Provide the (x, y) coordinate of the cell's center where the given text is located.  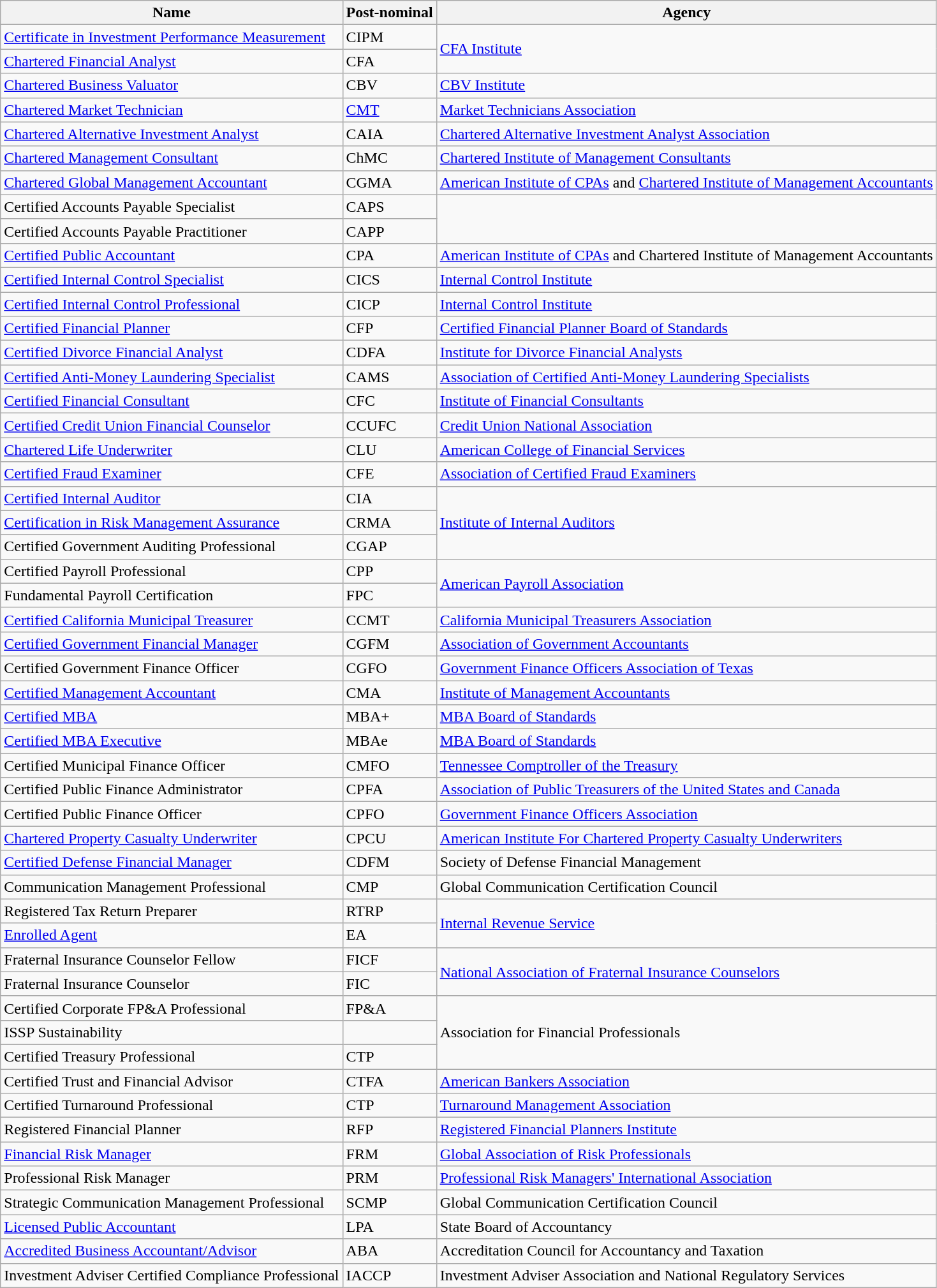
Association for Financial Professionals (686, 1032)
IACCP (389, 1275)
SCMP (389, 1203)
Certification in Risk Management Assurance (172, 522)
CICP (389, 304)
RTRP (389, 911)
Association of Public Treasurers of the United States and Canada (686, 790)
CICS (389, 279)
Fraternal Insurance Counselor (172, 984)
Chartered Alternative Investment Analyst (172, 134)
Agency (686, 13)
CPFA (389, 790)
Accreditation Council for Accountancy and Taxation (686, 1251)
CGFM (389, 644)
Chartered Management Consultant (172, 158)
CMT (389, 110)
Chartered Financial Analyst (172, 61)
MBAe (389, 741)
Chartered Institute of Management Consultants (686, 158)
Certified Turnaround Professional (172, 1106)
Institute of Management Accountants (686, 692)
Enrolled Agent (172, 935)
Internal Revenue Service (686, 923)
Certified California Municipal Treasurer (172, 619)
Chartered Market Technician (172, 110)
MBA+ (389, 717)
Certified Corporate FP&A Professional (172, 1008)
Institute of Financial Consultants (686, 401)
Association of Government Accountants (686, 644)
Certified Credit Union Financial Counselor (172, 426)
Certified MBA (172, 717)
FIC (389, 984)
State Board of Accountancy (686, 1227)
Certified Public Finance Administrator (172, 790)
Licensed Public Accountant (172, 1227)
Global Association of Risk Professionals (686, 1154)
Association of Certified Fraud Examiners (686, 474)
CRMA (389, 522)
National Association of Fraternal Insurance Counselors (686, 972)
Name (172, 13)
CMP (389, 887)
CGAP (389, 547)
American Institute For Chartered Property Casualty Underwriters (686, 838)
Registered Financial Planner (172, 1130)
Government Finance Officers Association of Texas (686, 668)
Investment Adviser Association and National Regulatory Services (686, 1275)
Certified Public Finance Officer (172, 814)
Certified Government Financial Manager (172, 644)
CDFA (389, 353)
Certified Management Accountant (172, 692)
Chartered Life Underwriter (172, 450)
CCMT (389, 619)
Certificate in Investment Performance Measurement (172, 37)
FPC (389, 595)
Association of Certified Anti-Money Laundering Specialists (686, 377)
Certified Anti-Money Laundering Specialist (172, 377)
Investment Adviser Certified Compliance Professional (172, 1275)
Accredited Business Accountant/Advisor (172, 1251)
RFP (389, 1130)
Certified Defense Financial Manager (172, 862)
CBV (389, 85)
American College of Financial Services (686, 450)
CBV Institute (686, 85)
Certified Government Auditing Professional (172, 547)
Certified MBA Executive (172, 741)
CFP (389, 329)
Registered Tax Return Preparer (172, 911)
Society of Defense Financial Management (686, 862)
Certified Financial Consultant (172, 401)
Fundamental Payroll Certification (172, 595)
CIA (389, 498)
CPA (389, 255)
Strategic Communication Management Professional (172, 1203)
CCUFC (389, 426)
CGFO (389, 668)
Certified Public Accountant (172, 255)
Post-nominal (389, 13)
CAMS (389, 377)
CGMA (389, 182)
Certified Financial Planner (172, 329)
CMA (389, 692)
CAIA (389, 134)
FP&A (389, 1008)
Certified Accounts Payable Practitioner (172, 231)
Tennessee Comptroller of the Treasury (686, 766)
Market Technicians Association (686, 110)
CMFO (389, 766)
ChMC (389, 158)
PRM (389, 1178)
Communication Management Professional (172, 887)
EA (389, 935)
CAPS (389, 207)
Certified Municipal Finance Officer (172, 766)
Registered Financial Planners Institute (686, 1130)
Chartered Property Casualty Underwriter (172, 838)
Chartered Global Management Accountant (172, 182)
Certified Treasury Professional (172, 1056)
CPFO (389, 814)
Certified Payroll Professional (172, 571)
Financial Risk Manager (172, 1154)
CFA (389, 61)
Professional Risk Manager (172, 1178)
CAPP (389, 231)
CPCU (389, 838)
Professional Risk Managers' International Association (686, 1178)
American Payroll Association (686, 583)
ABA (389, 1251)
Chartered Business Valuator (172, 85)
California Municipal Treasurers Association (686, 619)
CFA Institute (686, 49)
Certified Trust and Financial Advisor (172, 1081)
CPP (389, 571)
LPA (389, 1227)
Government Finance Officers Association (686, 814)
Institute of Internal Auditors (686, 522)
American Bankers Association (686, 1081)
ISSP Sustainability (172, 1032)
CLU (389, 450)
CDFM (389, 862)
Fraternal Insurance Counselor Fellow (172, 959)
Institute for Divorce Financial Analysts (686, 353)
Certified Divorce Financial Analyst (172, 353)
CTFA (389, 1081)
Certified Internal Auditor (172, 498)
FICF (389, 959)
CFE (389, 474)
Credit Union National Association (686, 426)
Turnaround Management Association (686, 1106)
Certified Financial Planner Board of Standards (686, 329)
Certified Government Finance Officer (172, 668)
Certified Internal Control Professional (172, 304)
CFC (389, 401)
CIPM (389, 37)
Certified Fraud Examiner (172, 474)
Certified Accounts Payable Specialist (172, 207)
FRM (389, 1154)
Chartered Alternative Investment Analyst Association (686, 134)
Certified Internal Control Specialist (172, 279)
